Return (x, y) of the center of cell containing provided text 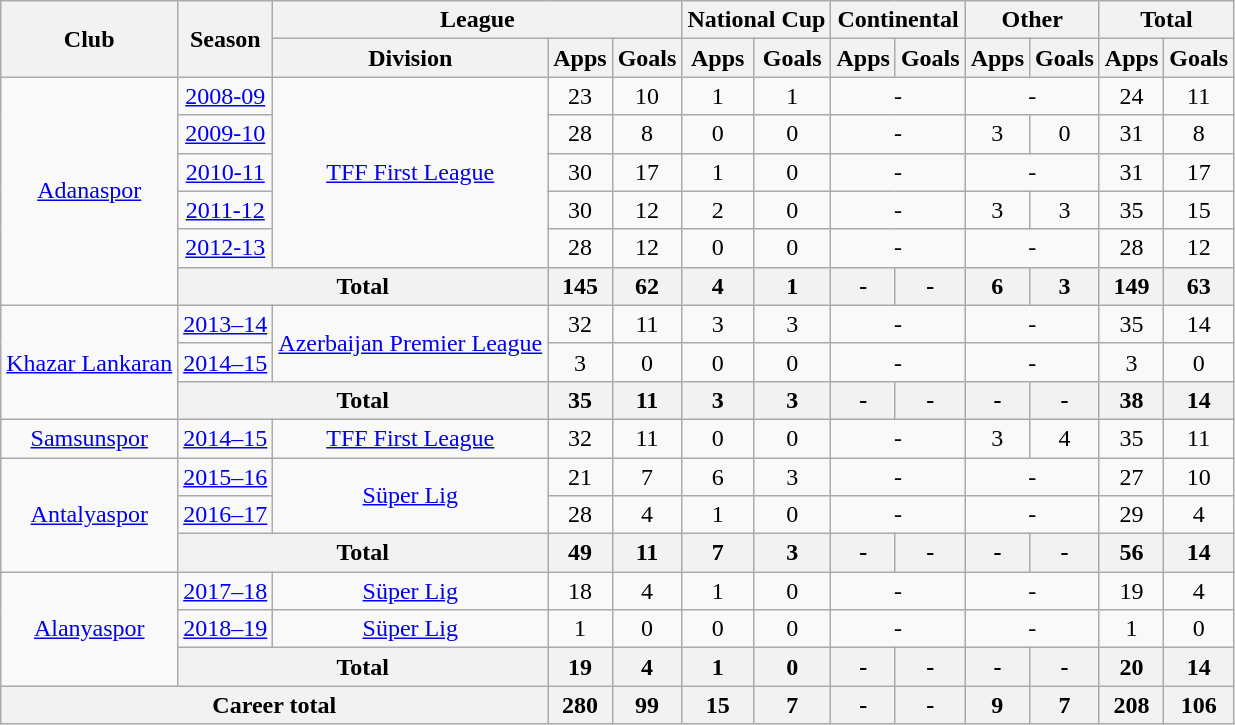
2 (718, 210)
Azerbaijan Premier League (410, 343)
Season (226, 39)
Division (410, 58)
49 (580, 553)
38 (1131, 400)
23 (580, 96)
2013–14 (226, 324)
Adanaspor (90, 191)
62 (647, 286)
63 (1199, 286)
2017–18 (226, 591)
Continental (898, 20)
24 (1131, 96)
Alanyaspor (90, 629)
League (478, 20)
Samsunspor (90, 438)
18 (580, 591)
280 (580, 705)
208 (1131, 705)
2010-11 (226, 172)
106 (1199, 705)
2008-09 (226, 96)
Other (1032, 20)
Khazar Lankaran (90, 362)
2009-10 (226, 134)
2015–16 (226, 477)
Career total (274, 705)
99 (647, 705)
21 (580, 477)
149 (1131, 286)
145 (580, 286)
29 (1131, 515)
2018–19 (226, 629)
2016–17 (226, 515)
Antalyaspor (90, 515)
56 (1131, 553)
2012-13 (226, 248)
National Cup (756, 20)
2011-12 (226, 210)
27 (1131, 477)
9 (997, 705)
20 (1131, 667)
Club (90, 39)
